Locate the cell with the specified text and output its [X, Y] center coordinate. 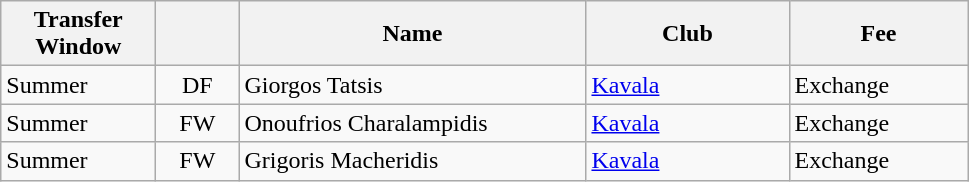
Club [688, 34]
Grigoris Macheridis [412, 161]
Giorgos Tatsis [412, 85]
DF [198, 85]
Transfer Window [78, 34]
Fee [878, 34]
Name [412, 34]
Onoufrios Charalampidis [412, 123]
